Locate the cell with the specified text and output its (X, Y) center coordinate. 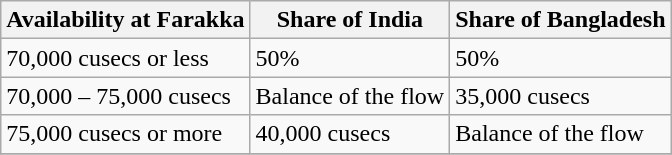
35,000 cusecs (560, 96)
75,000 cusecs or more (126, 134)
70,000 cusecs or less (126, 58)
40,000 cusecs (350, 134)
Share of Bangladesh (560, 20)
Availability at Farakka (126, 20)
70,000 – 75,000 cusecs (126, 96)
Share of India (350, 20)
